Extract the [x, y] coordinate from the center of the cell holding the provided text.  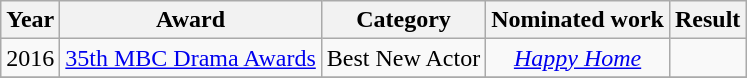
Year [30, 20]
Result [707, 20]
35th MBC Drama Awards [191, 58]
Category [403, 20]
2016 [30, 58]
Best New Actor [403, 58]
Happy Home [578, 58]
Nominated work [578, 20]
Award [191, 20]
